Return [x, y] of the center of cell containing provided text 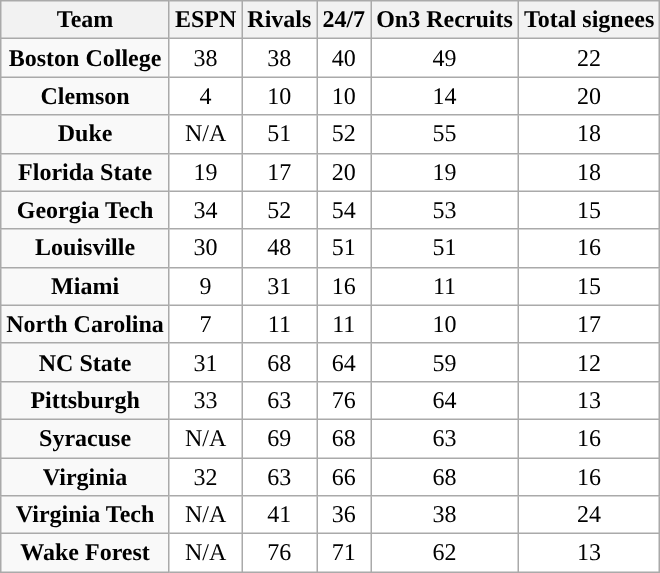
On3 Recruits [445, 20]
40 [344, 58]
Rivals [280, 20]
32 [205, 477]
Virginia [86, 477]
54 [344, 210]
34 [205, 210]
Pittsburgh [86, 400]
22 [589, 58]
Wake Forest [86, 553]
NC State [86, 362]
ESPN [205, 20]
48 [280, 248]
7 [205, 324]
33 [205, 400]
69 [280, 438]
Team [86, 20]
24/7 [344, 20]
55 [445, 134]
Boston College [86, 58]
Clemson [86, 96]
66 [344, 477]
Syracuse [86, 438]
4 [205, 96]
36 [344, 515]
Georgia Tech [86, 210]
71 [344, 553]
North Carolina [86, 324]
Total signees [589, 20]
Miami [86, 286]
Florida State [86, 172]
53 [445, 210]
Louisville [86, 248]
Virginia Tech [86, 515]
59 [445, 362]
14 [445, 96]
62 [445, 553]
30 [205, 248]
24 [589, 515]
12 [589, 362]
41 [280, 515]
9 [205, 286]
Duke [86, 134]
49 [445, 58]
